Return the [x, y] coordinate for the center point of the cell that contains the specified text.  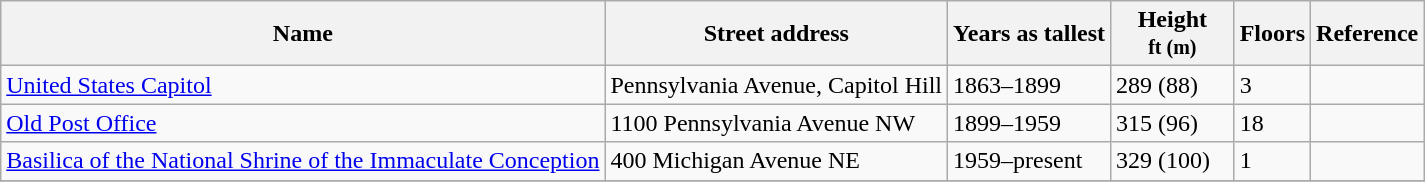
1899–1959 [1030, 123]
18 [1272, 123]
3 [1272, 85]
United States Capitol [303, 85]
1 [1272, 161]
289 (88) [1173, 85]
Name [303, 34]
Reference [1368, 34]
Basilica of the National Shrine of the Immaculate Conception [303, 161]
1959–present [1030, 161]
329 (100) [1173, 161]
Old Post Office [303, 123]
400 Michigan Avenue NE [776, 161]
Heightft (m) [1173, 34]
1863–1899 [1030, 85]
Years as tallest [1030, 34]
Floors [1272, 34]
1100 Pennsylvania Avenue NW [776, 123]
Street address [776, 34]
315 (96) [1173, 123]
Pennsylvania Avenue, Capitol Hill [776, 85]
